Extract the [X, Y] coordinate from the center of the cell holding the provided text.  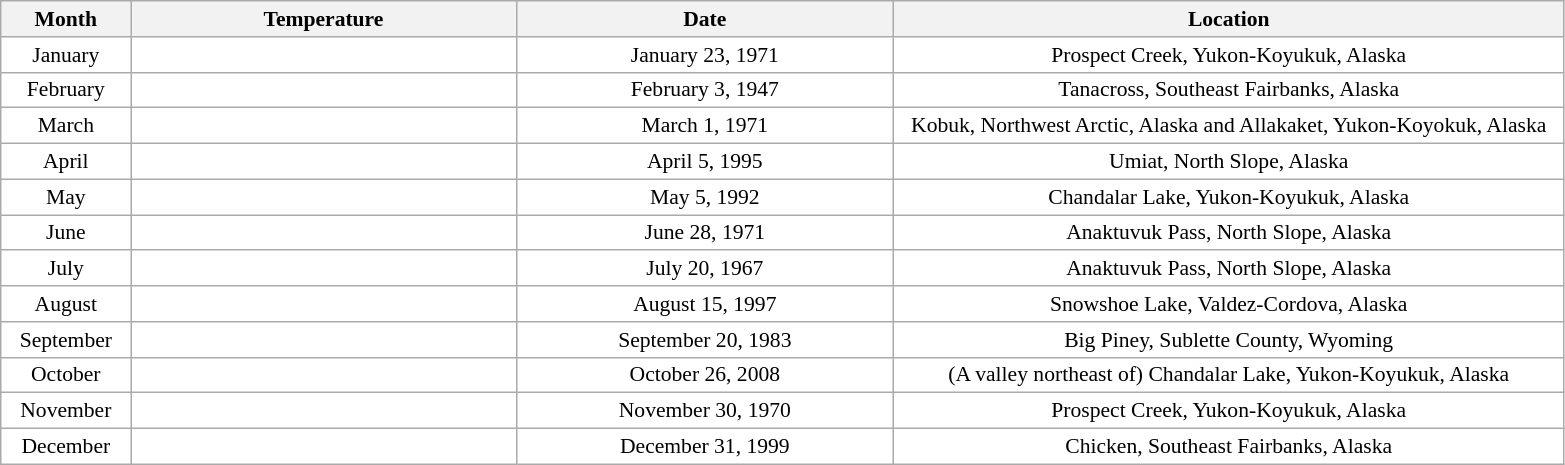
Big Piney, Sublette County, Wyoming [1229, 340]
May 5, 1992 [705, 197]
January [66, 55]
Temperature [324, 19]
June [66, 233]
October [66, 375]
Date [705, 19]
March 1, 1971 [705, 126]
December [66, 447]
May [66, 197]
July 20, 1967 [705, 269]
Chicken, Southeast Fairbanks, Alaska [1229, 447]
October 26, 2008 [705, 375]
July [66, 269]
March [66, 126]
November 30, 1970 [705, 411]
April 5, 1995 [705, 162]
February 3, 1947 [705, 90]
August [66, 304]
Location [1229, 19]
February [66, 90]
Umiat, North Slope, Alaska [1229, 162]
Chandalar Lake, Yukon-Koyukuk, Alaska [1229, 197]
January 23, 1971 [705, 55]
Tanacross, Southeast Fairbanks, Alaska [1229, 90]
Snowshoe Lake, Valdez-Cordova, Alaska [1229, 304]
(A valley northeast of) Chandalar Lake, Yukon-Koyukuk, Alaska [1229, 375]
August 15, 1997 [705, 304]
December 31, 1999 [705, 447]
April [66, 162]
Kobuk, Northwest Arctic, Alaska and Allakaket, Yukon-Koyokuk, Alaska [1229, 126]
September 20, 1983 [705, 340]
September [66, 340]
Month [66, 19]
November [66, 411]
June 28, 1971 [705, 233]
